Find where the given text appears and provide that cell's center as (X, Y) coordinate. 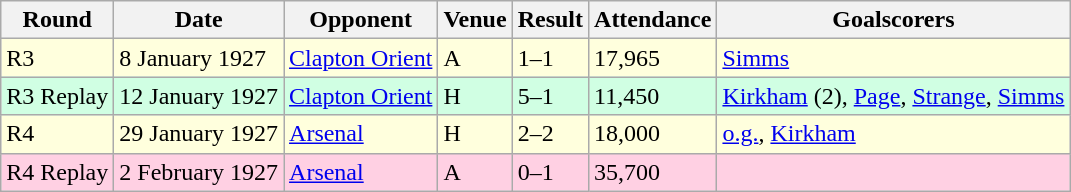
5–1 (550, 96)
Kirkham (2), Page, Strange, Simms (894, 96)
2 February 1927 (199, 172)
12 January 1927 (199, 96)
0–1 (550, 172)
R3 (58, 58)
R4 Replay (58, 172)
Opponent (361, 20)
o.g., Kirkham (894, 134)
Date (199, 20)
11,450 (653, 96)
Goalscorers (894, 20)
R4 (58, 134)
Result (550, 20)
R3 Replay (58, 96)
17,965 (653, 58)
Round (58, 20)
1–1 (550, 58)
18,000 (653, 134)
2–2 (550, 134)
29 January 1927 (199, 134)
Simms (894, 58)
Venue (475, 20)
35,700 (653, 172)
Attendance (653, 20)
8 January 1927 (199, 58)
